Pinpoint the cell where the given text exists, returning its (x, y) midpoint coordinate. 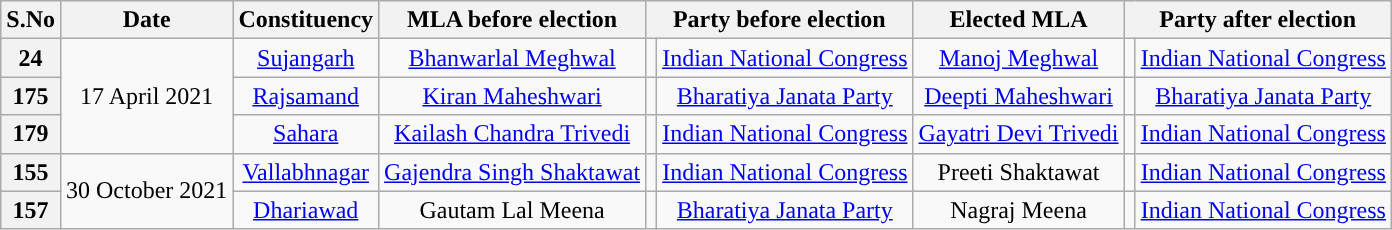
30 October 2021 (146, 191)
Dhariawad (306, 210)
24 (31, 58)
157 (31, 210)
Rajsamand (306, 96)
17 April 2021 (146, 96)
Constituency (306, 20)
Vallabhnagar (306, 172)
Date (146, 20)
Deepti Maheshwari (1018, 96)
155 (31, 172)
Elected MLA (1018, 20)
Gautam Lal Meena (512, 210)
Preeti Shaktawat (1018, 172)
Bhanwarlal Meghwal (512, 58)
S.No (31, 20)
Sahara (306, 134)
175 (31, 96)
Kailash Chandra Trivedi (512, 134)
Sujangarh (306, 58)
Nagraj Meena (1018, 210)
Gayatri Devi Trivedi (1018, 134)
MLA before election (512, 20)
179 (31, 134)
Party before election (780, 20)
Manoj Meghwal (1018, 58)
Party after election (1258, 20)
Kiran Maheshwari (512, 96)
Gajendra Singh Shaktawat (512, 172)
